Detect which cell encompasses the target text, then output its (x, y) center coordinate. 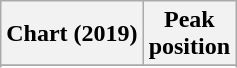
Peak position (189, 34)
Chart (2019) (72, 34)
